Pinpoint the cell where the given text exists, returning its (x, y) midpoint coordinate. 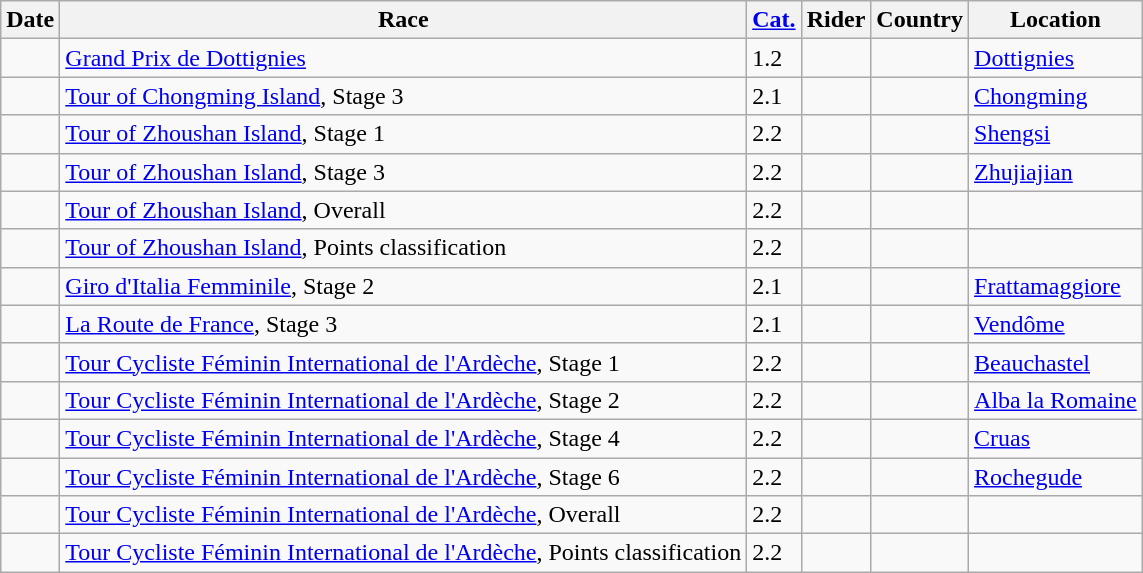
Tour of Chongming Island, Stage 3 (404, 96)
Tour Cycliste Féminin International de l'Ardèche, Stage 2 (404, 400)
Rider (836, 20)
Beauchastel (1056, 362)
1.2 (774, 58)
Alba la Romaine (1056, 400)
Zhujiajian (1056, 172)
Tour Cycliste Féminin International de l'Ardèche, Stage 6 (404, 477)
Giro d'Italia Femminile, Stage 2 (404, 286)
Shengsi (1056, 134)
Location (1056, 20)
Race (404, 20)
Tour of Zhoushan Island, Points classification (404, 248)
Dottignies (1056, 58)
Tour Cycliste Féminin International de l'Ardèche, Stage 1 (404, 362)
La Route de France, Stage 3 (404, 324)
Rochegude (1056, 477)
Vendôme (1056, 324)
Chongming (1056, 96)
Grand Prix de Dottignies (404, 58)
Country (920, 20)
Tour of Zhoushan Island, Stage 3 (404, 172)
Frattamaggiore (1056, 286)
Tour Cycliste Féminin International de l'Ardèche, Points classification (404, 553)
Tour of Zhoushan Island, Stage 1 (404, 134)
Tour of Zhoushan Island, Overall (404, 210)
Date (30, 20)
Tour Cycliste Féminin International de l'Ardèche, Stage 4 (404, 438)
Tour Cycliste Féminin International de l'Ardèche, Overall (404, 515)
Cat. (774, 20)
Cruas (1056, 438)
